Return (x, y) of the center of cell containing provided text 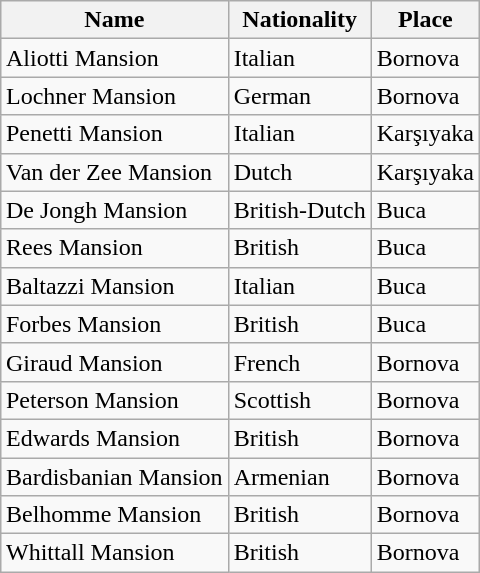
Armenian (300, 477)
British-Dutch (300, 210)
Van der Zee Mansion (114, 172)
De Jongh Mansion (114, 210)
Dutch (300, 172)
Scottish (300, 400)
French (300, 362)
Lochner Mansion (114, 96)
Forbes Mansion (114, 324)
German (300, 96)
Whittall Mansion (114, 553)
Peterson Mansion (114, 400)
Baltazzi Mansion (114, 286)
Penetti Mansion (114, 134)
Belhomme Mansion (114, 515)
Name (114, 20)
Giraud Mansion (114, 362)
Nationality (300, 20)
Rees Mansion (114, 248)
Aliotti Mansion (114, 58)
Bardisbanian Mansion (114, 477)
Edwards Mansion (114, 438)
Place (425, 20)
